Determine the (x, y) coordinate at the center of the cell enclosing the given text.  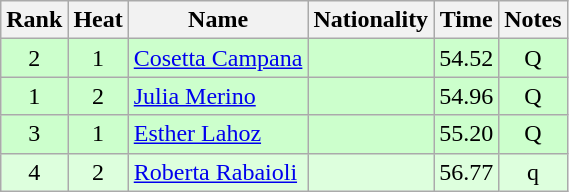
Heat (98, 20)
56.77 (466, 172)
Roberta Rabaioli (218, 172)
54.52 (466, 58)
Esther Lahoz (218, 134)
Julia Merino (218, 96)
55.20 (466, 134)
Nationality (371, 20)
Notes (533, 20)
Time (466, 20)
3 (34, 134)
54.96 (466, 96)
4 (34, 172)
Name (218, 20)
Cosetta Campana (218, 58)
q (533, 172)
Rank (34, 20)
